Find where the given text appears and provide that cell's center as [X, Y] coordinate. 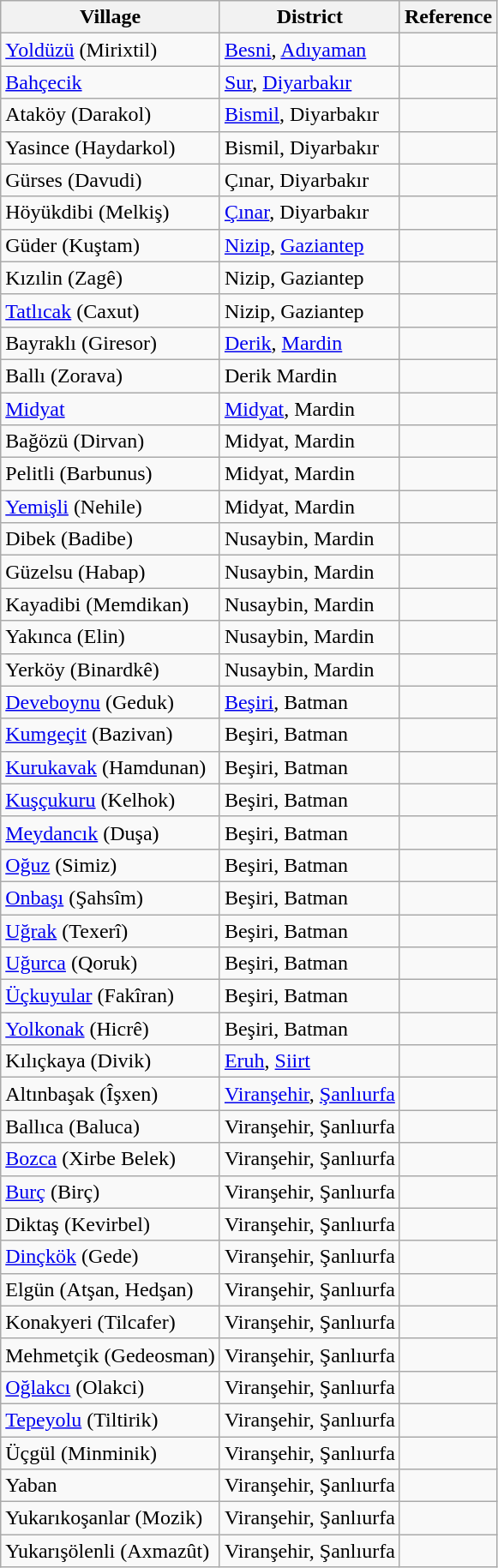
Güder (Kuştam) [111, 245]
Yakınca (Elin) [111, 637]
Pelitli (Barbunus) [111, 474]
Oğlakcı (Olakci) [111, 1387]
Yukarışölenli (Axmazût) [111, 1551]
Kumgeçit (Bazivan) [111, 735]
Derik Mardin [309, 375]
Tepeyolu (Tiltirik) [111, 1420]
Bayraklı (Giresor) [111, 343]
Yerköy (Binardkê) [111, 670]
Altınbaşak (Îşxen) [111, 1094]
Dibek (Badibe) [111, 539]
Kızılin (Zagê) [111, 278]
Kuşçukuru (Kelhok) [111, 800]
Sur, Diyarbakır [309, 82]
Reference [447, 17]
Yukarıkoşanlar (Mozik) [111, 1518]
Mehmetçik (Gedeosman) [111, 1355]
Yemişli (Nehile) [111, 507]
Üçkuyular (Fakîran) [111, 996]
Kayadibi (Memdikan) [111, 604]
Oğuz (Simiz) [111, 865]
Dinçkök (Gede) [111, 1257]
Derik, Mardin [309, 343]
Village [111, 17]
Üçgül (Minminik) [111, 1453]
Kılıçkaya (Divik) [111, 1061]
Deveboynu (Geduk) [111, 702]
Meydancık (Duşa) [111, 832]
Yoldüzü (Mirixtil) [111, 50]
Ballı (Zorava) [111, 375]
Uğurca (Qoruk) [111, 964]
Diktaş (Kevirbel) [111, 1224]
Gürses (Davudi) [111, 180]
Güzelsu (Habap) [111, 572]
Tatlıcak (Caxut) [111, 310]
Konakyeri (Tilcafer) [111, 1322]
Ataköy (Darakol) [111, 115]
Bahçecik [111, 82]
Burç (Birç) [111, 1192]
Yolkonak (Hicrê) [111, 1029]
Kurukavak (Hamdunan) [111, 767]
Onbaşı (Şahsîm) [111, 898]
Uğrak (Texerî) [111, 930]
Bozca (Xirbe Belek) [111, 1159]
Höyükdibi (Melkiş) [111, 213]
Midyat [111, 409]
Elgün (Atşan, Hedşan) [111, 1289]
Besni, Adıyaman [309, 50]
Ballıca (Baluca) [111, 1126]
Eruh, Siirt [309, 1061]
Yasince (Haydarkol) [111, 147]
Yaban [111, 1486]
Bağözü (Dirvan) [111, 442]
District [309, 17]
